Identify which cell holds the provided text, then report its [x, y] central coordinate. 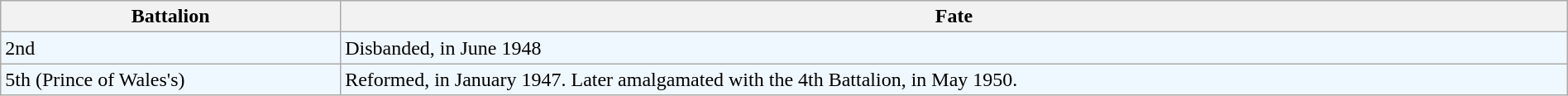
2nd [170, 48]
Reformed, in January 1947. Later amalgamated with the 4th Battalion, in May 1950. [954, 79]
Battalion [170, 17]
5th (Prince of Wales's) [170, 79]
Fate [954, 17]
Disbanded, in June 1948 [954, 48]
